Search for the cell housing the specified text and yield its [X, Y] center coordinate. 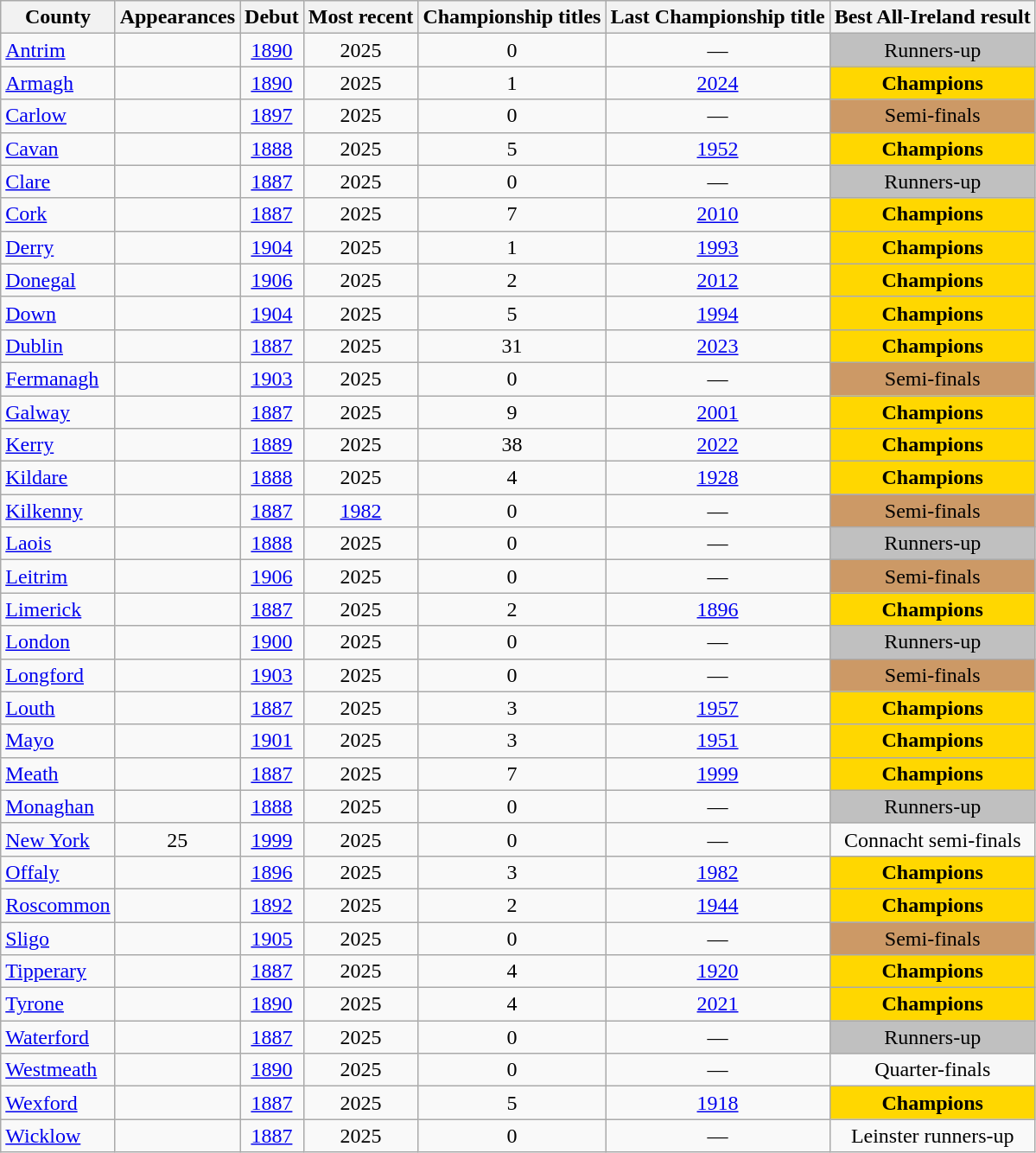
Best All-Ireland result [932, 17]
1901 [272, 741]
Monaghan [58, 806]
1918 [717, 1103]
1994 [717, 313]
Roscommon [58, 905]
Connacht semi-finals [932, 839]
1900 [272, 642]
Tipperary [58, 971]
London [58, 642]
Mayo [58, 741]
Fermanagh [58, 379]
38 [512, 445]
Leitrim [58, 576]
Leinster runners-up [932, 1136]
2021 [717, 1004]
Kilkenny [58, 511]
1892 [272, 905]
Armagh [58, 83]
1897 [272, 116]
1951 [717, 741]
Waterford [58, 1037]
1889 [272, 445]
Kildare [58, 478]
2024 [717, 83]
Offaly [58, 872]
Dublin [58, 346]
1952 [717, 149]
Louth [58, 708]
1944 [717, 905]
Limerick [58, 609]
1993 [717, 247]
Galway [58, 412]
1920 [717, 971]
9 [512, 412]
Appearances [177, 17]
Carlow [58, 116]
Derry [58, 247]
Meath [58, 774]
Longford [58, 675]
Clare [58, 182]
2023 [717, 346]
Debut [272, 17]
Down [58, 313]
Last Championship title [717, 17]
Most recent [361, 17]
Wicklow [58, 1136]
Championship titles [512, 17]
Laois [58, 544]
Donegal [58, 280]
Cork [58, 214]
25 [177, 839]
New York [58, 839]
2012 [717, 280]
2010 [717, 214]
1928 [717, 478]
2001 [717, 412]
1957 [717, 708]
Antrim [58, 50]
Sligo [58, 938]
Kerry [58, 445]
Westmeath [58, 1070]
Wexford [58, 1103]
County [58, 17]
1905 [272, 938]
31 [512, 346]
Quarter-finals [932, 1070]
Cavan [58, 149]
2022 [717, 445]
Tyrone [58, 1004]
